Find where the given text appears and provide that cell's center as [X, Y] coordinate. 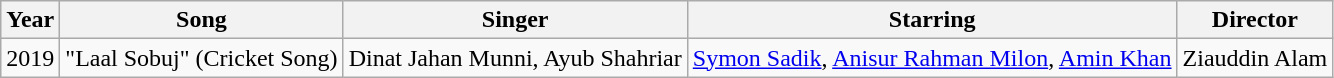
Starring [932, 20]
Ziauddin Alam [1255, 58]
Song [202, 20]
Singer [515, 20]
Director [1255, 20]
"Laal Sobuj" (Cricket Song) [202, 58]
Symon Sadik, Anisur Rahman Milon, Amin Khan [932, 58]
2019 [30, 58]
Year [30, 20]
Dinat Jahan Munni, Ayub Shahriar [515, 58]
